Find where the given text appears and provide that cell's center as (X, Y) coordinate. 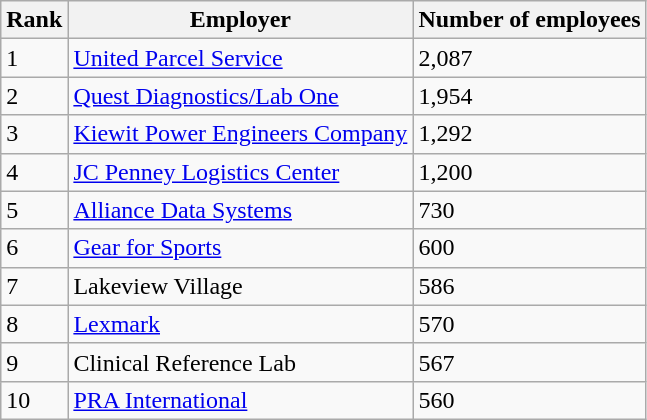
7 (34, 286)
5 (34, 210)
Lexmark (240, 324)
Number of employees (530, 20)
10 (34, 400)
9 (34, 362)
Clinical Reference Lab (240, 362)
586 (530, 286)
567 (530, 362)
Employer (240, 20)
730 (530, 210)
600 (530, 248)
Rank (34, 20)
2 (34, 96)
6 (34, 248)
Lakeview Village (240, 286)
8 (34, 324)
United Parcel Service (240, 58)
560 (530, 400)
4 (34, 172)
Alliance Data Systems (240, 210)
1,954 (530, 96)
Quest Diagnostics/Lab One (240, 96)
Gear for Sports (240, 248)
1 (34, 58)
570 (530, 324)
PRA International (240, 400)
Kiewit Power Engineers Company (240, 134)
3 (34, 134)
JC Penney Logistics Center (240, 172)
2,087 (530, 58)
1,292 (530, 134)
1,200 (530, 172)
